Pinpoint the cell where the given text exists, returning its [x, y] midpoint coordinate. 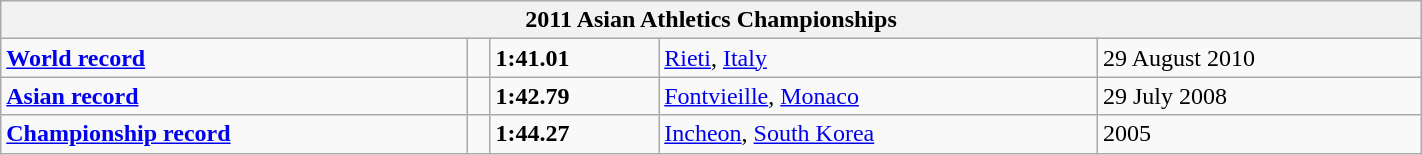
1:41.01 [574, 58]
1:44.27 [574, 134]
Fontvieille, Monaco [878, 96]
Asian record [234, 96]
29 August 2010 [1259, 58]
29 July 2008 [1259, 96]
1:42.79 [574, 96]
Incheon, South Korea [878, 134]
2005 [1259, 134]
World record [234, 58]
Rieti, Italy [878, 58]
2011 Asian Athletics Championships [711, 20]
Championship record [234, 134]
